Provide the (X, Y) coordinate of the cell's center where the given text is located.  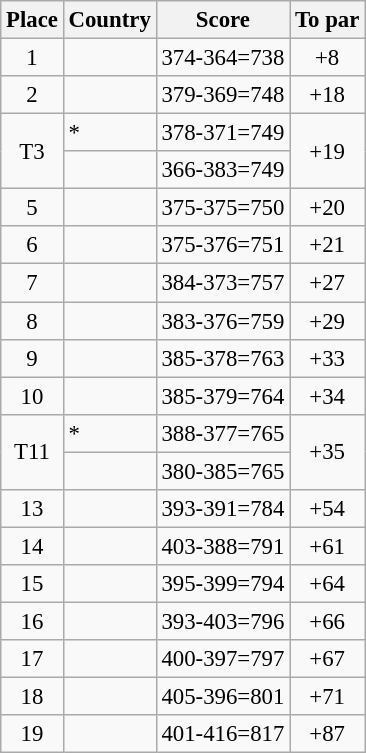
+18 (328, 95)
384-373=757 (223, 283)
5 (32, 208)
366-383=749 (223, 170)
380-385=765 (223, 471)
9 (32, 358)
14 (32, 546)
15 (32, 584)
+87 (328, 734)
2 (32, 95)
7 (32, 283)
+61 (328, 546)
393-391=784 (223, 509)
18 (32, 697)
385-378=763 (223, 358)
Score (223, 20)
8 (32, 321)
Country (110, 20)
379-369=748 (223, 95)
383-376=759 (223, 321)
+67 (328, 659)
+71 (328, 697)
+27 (328, 283)
To par (328, 20)
388-377=765 (223, 433)
+20 (328, 208)
Place (32, 20)
6 (32, 245)
393-403=796 (223, 621)
+29 (328, 321)
+35 (328, 452)
13 (32, 509)
405-396=801 (223, 697)
400-397=797 (223, 659)
T11 (32, 452)
401-416=817 (223, 734)
+21 (328, 245)
+34 (328, 396)
T3 (32, 152)
378-371=749 (223, 133)
375-376=751 (223, 245)
16 (32, 621)
374-364=738 (223, 58)
+66 (328, 621)
403-388=791 (223, 546)
10 (32, 396)
+54 (328, 509)
+8 (328, 58)
+33 (328, 358)
375-375=750 (223, 208)
1 (32, 58)
17 (32, 659)
+64 (328, 584)
19 (32, 734)
385-379=764 (223, 396)
395-399=794 (223, 584)
+19 (328, 152)
